Scan for the cell matching the given text and deliver its [X, Y] coordinate at center. 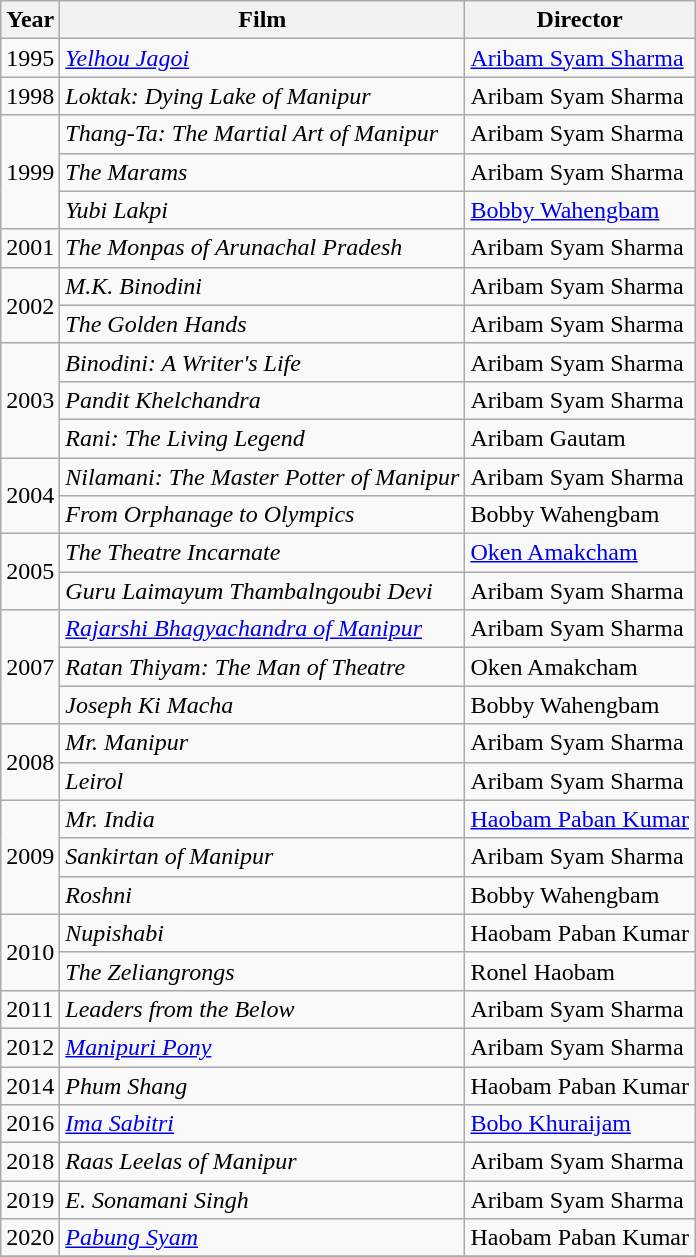
Ratan Thiyam: The Man of Theatre [262, 667]
Year [30, 20]
Mr. Manipur [262, 743]
2005 [30, 572]
2018 [30, 1162]
Thang-Ta: The Martial Art of Manipur [262, 134]
Pabung Syam [262, 1238]
Guru Laimayum Thambalngoubi Devi [262, 591]
2011 [30, 1009]
Binodini: A Writer's Life [262, 362]
2020 [30, 1238]
Nilamani: The Master Potter of Manipur [262, 477]
Phum Shang [262, 1085]
Leirol [262, 781]
2009 [30, 857]
2008 [30, 762]
Mr. India [262, 819]
Sankirtan of Manipur [262, 857]
Raas Leelas of Manipur [262, 1162]
Rani: The Living Legend [262, 438]
2002 [30, 305]
The Theatre Incarnate [262, 553]
Yubi Lakpi [262, 210]
Ima Sabitri [262, 1124]
Rajarshi Bhagyachandra of Manipur [262, 629]
Bobo Khuraijam [580, 1124]
Loktak: Dying Lake of Manipur [262, 96]
The Marams [262, 172]
Leaders from the Below [262, 1009]
From Orphanage to Olympics [262, 515]
2010 [30, 952]
Joseph Ki Macha [262, 705]
2007 [30, 667]
1999 [30, 172]
1998 [30, 96]
2019 [30, 1200]
Director [580, 20]
The Monpas of Arunachal Pradesh [262, 248]
2014 [30, 1085]
2012 [30, 1047]
Manipuri Pony [262, 1047]
1995 [30, 58]
Aribam Gautam [580, 438]
Roshni [262, 895]
Ronel Haobam [580, 971]
2016 [30, 1124]
The Golden Hands [262, 324]
Yelhou Jagoi [262, 58]
E. Sonamani Singh [262, 1200]
Nupishabi [262, 933]
M.K. Binodini [262, 286]
Pandit Khelchandra [262, 400]
2004 [30, 496]
The Zeliangrongs [262, 971]
Film [262, 20]
2001 [30, 248]
2003 [30, 400]
